Provide the (X, Y) coordinate of the cell's center where the given text is located.  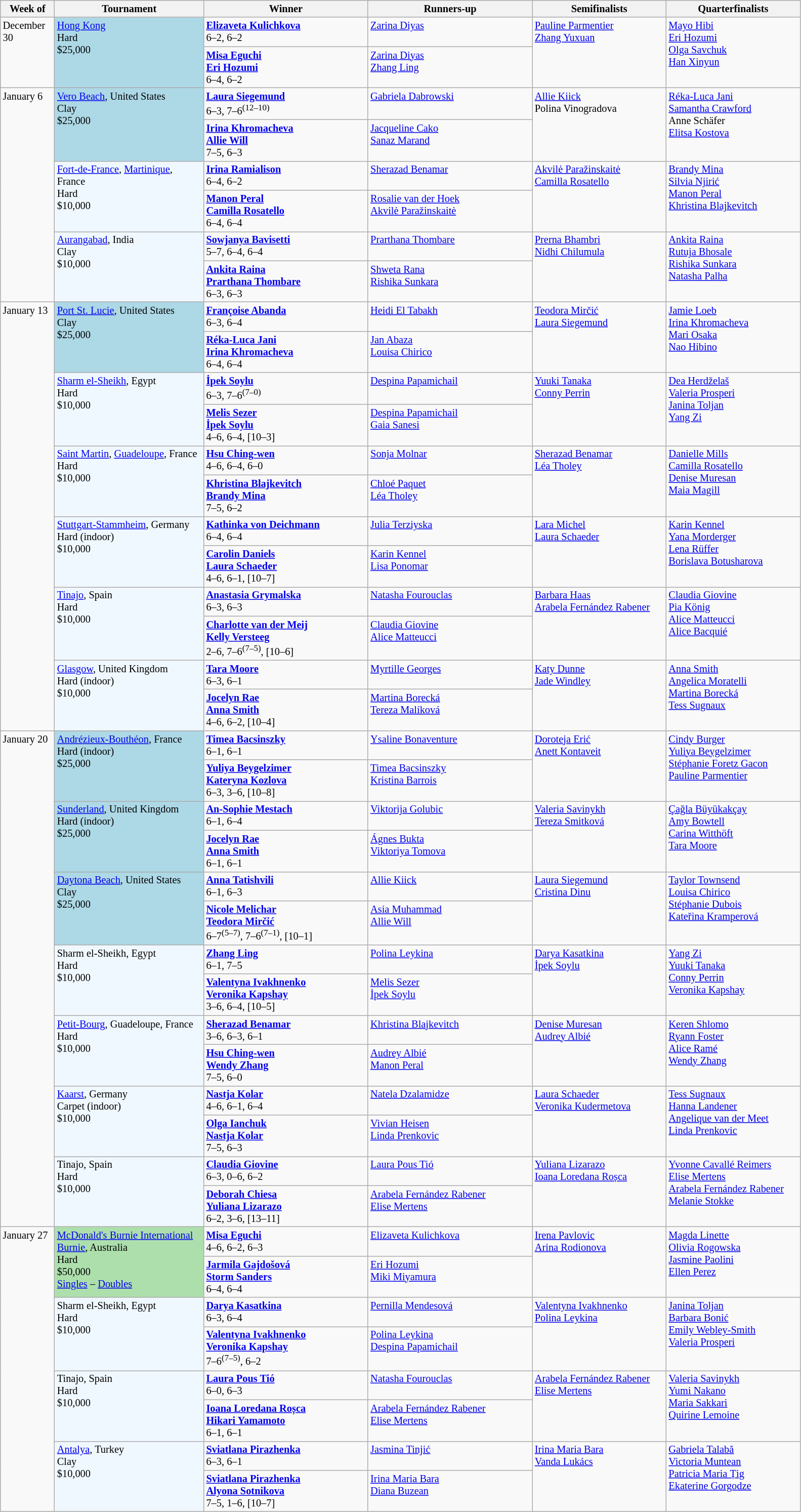
Vivian Heisen Linda Prenkovic (450, 1136)
Khristina Blajkevitch (450, 1030)
Brandy Mina Silvia Njirić Manon Peral Khristina Blajkevitch (734, 196)
Rosalie van der Hoek Akvilė Paražinskaitė (450, 211)
Sonja Molnar (450, 460)
Week of (27, 9)
Valeria Savinykh Yumi Nakano Maria Sakkari Quirine Lemoine (734, 1405)
Karin Kennel Yana Morderger Lena Rüffer Borislava Botusharova (734, 552)
Laura Siegemund Cristina Dinu (599, 908)
Irina Ramialison 6–4, 6–2 (286, 176)
Timea Bacsinszky 6–1, 6–1 (286, 745)
Julia Terziyska (450, 531)
Dea Herdželaš Valeria Prosperi Janina Toljan Yang Zi (734, 409)
Charlotte van der Meij Kelly Versteeg 2–6, 7–6(7–5), [10–6] (286, 638)
Darya Kasatkina 6–3, 6–4 (286, 1312)
Ankita Raina Prarthana Thombare 6–3, 6–3 (286, 281)
Shweta Rana Rishika Sunkara (450, 281)
Ysaline Bonaventure (450, 745)
Françoise Abanda 6–3, 6–4 (286, 317)
Nicole Melichar Teodora Mirčić 6–7(5–7), 7–6(7–1), [10–1] (286, 922)
Olga Ianchuk Nastja Kolar 7–5, 6–3 (286, 1136)
Petit-Bourg, Guadeloupe, France Hard $10,000 (130, 1051)
Laura Pous Tió (450, 1171)
Irina Maria Bara Diana Buzean (450, 1491)
Anna Tatishvili 6–1, 6–3 (286, 886)
Jocelyn Rae Anna Smith 4–6, 6–2, [10–4] (286, 710)
Tara Moore 6–3, 6–1 (286, 675)
Valeria Savinykh Tereza Smitková (599, 836)
Aurangabad, India Clay $10,000 (130, 266)
Ioana Loredana Roșca Hikari Yamamoto 6–1, 6–1 (286, 1420)
Martina Borecká Tereza Malíková (450, 710)
Quarterfinalists (734, 9)
Danielle Mills Camilla Rosatello Denise Muresan Maia Magill (734, 481)
January 13 (27, 516)
Yuuki Tanaka Conny Perrin (599, 409)
Yuliya Beygelzimer Kateryna Kozlova 6–3, 3–6, [10–8] (286, 781)
December 30 (27, 53)
Claudia Giovine Pia König Alice Matteucci Alice Bacquié (734, 624)
Prerna Bhambri Nidhi Chilumula (599, 266)
Viktorija Golubic (450, 815)
Misa Eguchi 4–6, 6–2, 6–3 (286, 1242)
Melis Sezer İpek Soylu (450, 995)
Misa Eguchi Eri Hozumi 6–4, 6–2 (286, 67)
Réka-Luca Jani Irina Khromacheva 6–4, 6–4 (286, 352)
Jacqueline Cako Sanaz Marand (450, 140)
Semifinalists (599, 9)
Anna Smith Angelica Moratelli Martina Borecká Tess Sugnaux (734, 696)
Stuttgart-Stammheim, Germany Hard (indoor) $10,000 (130, 552)
Eri Hozumi Miki Miyamura (450, 1277)
January 20 (27, 978)
Ankita Raina Rutuja Bhosale Rishika Sunkara Natasha Palha (734, 266)
Sowjanya Bavisetti 5–7, 6–4, 6–4 (286, 246)
January 27 (27, 1370)
Jasmina Tinjić (450, 1456)
Saint Martin, Guadeloupe, France Hard $10,000 (130, 481)
Allie Kiick (450, 886)
Lara Michel Laura Schaeder (599, 552)
Ágnes Bukta Viktoriya Tomova (450, 851)
Melis Sezer İpek Soylu 4–6, 6–4, [10–3] (286, 425)
Sviatlana Pirazhenka Alyona Sotnikova 7–5, 1–6, [10–7] (286, 1491)
Carolin Daniels Laura Schaeder 4–6, 6–1, [10–7] (286, 566)
Darya Kasatkina İpek Soylu (599, 980)
Myrtille Georges (450, 675)
Gabriela Dabrowski (450, 103)
Tournament (130, 9)
Allie Kiick Polina Vinogradova (599, 125)
Tess Sugnaux Hanna Landener Angelique van der Meet Linda Prenkovic (734, 1121)
Barbara Haas Arabela Fernández Rabener (599, 624)
Sunderland, United Kingdom Hard (indoor) $25,000 (130, 836)
Natela Dzalamidze (450, 1100)
Sherazad Benamar Léa Tholey (599, 481)
Fort-de-France, Martinique, France Hard $10,000 (130, 196)
Jarmila Gajdošová Storm Sanders 6–4, 6–4 (286, 1277)
Polina Leykina Despina Papamichail (450, 1348)
McDonald's Burnie International Burnie, Australia Hard $50,000 Singles – Doubles (130, 1262)
Gabriela Talabă Victoria Muntean Patricia Maria Țig Ekaterine Gorgodze (734, 1476)
Hong Kong Hard $25,000 (130, 53)
Polina Leykina (450, 959)
Hsu Ching-wen Wendy Zhang 7–5, 6–0 (286, 1065)
Chloé Paquet Léa Tholey (450, 496)
Sviatlana Pirazhenka 6–3, 6–1 (286, 1456)
Yang Zi Yuuki Tanaka Conny Perrin Veronika Kapshay (734, 980)
Runners-up (450, 9)
Zarina Diyas Zhang Ling (450, 67)
Katy Dunne Jade Windley (599, 696)
Elizaveta Kulichkova 6–2, 6–2 (286, 32)
Claudia Giovine Alice Matteucci (450, 638)
Elizaveta Kulichkova (450, 1242)
January 6 (27, 194)
Nastja Kolar 4–6, 6–1, 6–4 (286, 1100)
Winner (286, 9)
Pernilla Mendesová (450, 1312)
Prarthana Thombare (450, 246)
Irena Pavlovic Arina Rodionova (599, 1262)
Manon Peral Camilla Rosatello 6–4, 6–4 (286, 211)
Jamie Loeb Irina Khromacheva Mari Osaka Nao Hibino (734, 337)
Sherazad Benamar (450, 176)
Laura Schaeder Veronika Kudermetova (599, 1121)
Doroteja Erić Anett Kontaveit (599, 765)
Laura Pous Tió 6–0, 6–3 (286, 1385)
Glasgow, United Kingdom Hard (indoor) $10,000 (130, 696)
Antalya, Turkey Clay $10,000 (130, 1476)
Kaarst, Germany Carpet (indoor) $10,000 (130, 1121)
Akvilė Paražinskaitė Camilla Rosatello (599, 196)
Anastasia Grymalska 6–3, 6–3 (286, 601)
Timea Bacsinszky Kristina Barrois (450, 781)
Sherazad Benamar 3–6, 6–3, 6–1 (286, 1030)
Valentyna Ivakhnenko Veronika Kapshay 3–6, 6–4, [10–5] (286, 995)
Valentyna Ivakhnenko Veronika Kapshay 7–6(7–5), 6–2 (286, 1348)
Zarina Diyas (450, 32)
Pauline Parmentier Zhang Yuxuan (599, 53)
Audrey Albié Manon Peral (450, 1065)
Cindy Burger Yuliya Beygelzimer Stéphanie Foretz Gacon Pauline Parmentier (734, 765)
Yuliana Lizarazo Ioana Loredana Roșca (599, 1192)
Teodora Mirčić Laura Siegemund (599, 337)
Keren Shlomo Ryann Foster Alice Ramé Wendy Zhang (734, 1051)
Claudia Giovine 6–3, 0–6, 6–2 (286, 1171)
Zhang Ling 6–1, 7–5 (286, 959)
Andrézieux-Bouthéon, France Hard (indoor) $25,000 (130, 765)
Valentyna Ivakhnenko Polina Leykina (599, 1334)
Vero Beach, United States Clay $25,000 (130, 125)
An-Sophie Mestach 6–1, 6–4 (286, 815)
Karin Kennel Lisa Ponomar (450, 566)
Laura Siegemund 6–3, 7–6(12–10) (286, 103)
Irina Khromacheva Allie Will 7–5, 6–3 (286, 140)
Heidi El Tabakh (450, 317)
Jan Abaza Louisa Chirico (450, 352)
Khristina Blajkevitch Brandy Mina 7–5, 6–2 (286, 496)
Magda Linette Olivia Rogowska Jasmine Paolini Ellen Perez (734, 1262)
Daytona Beach, United States Clay $25,000 (130, 908)
Port St. Lucie, United States Clay $25,000 (130, 337)
Deborah Chiesa Yuliana Lizarazo 6–2, 3–6, [13–11] (286, 1206)
Despina Papamichail (450, 389)
Janina Toljan Barbara Bonić Emily Webley-Smith Valeria Prosperi (734, 1334)
Denise Muresan Audrey Albié (599, 1051)
Hsu Ching-wen 4–6, 6–4, 6–0 (286, 460)
Réka-Luca Jani Samantha Crawford Anne Schäfer Elitsa Kostova (734, 125)
Taylor Townsend Louisa Chirico Stéphanie Dubois Kateřina Kramperová (734, 908)
Çağla Büyükakçay Amy Bowtell Carina Witthöft Tara Moore (734, 836)
Irina Maria Bara Vanda Lukács (599, 1476)
Yvonne Cavallé Reimers Elise Mertens Arabela Fernández Rabener Melanie Stokke (734, 1192)
Mayo Hibi Eri Hozumi Olga Savchuk Han Xinyun (734, 53)
Kathinka von Deichmann 6–4, 6–4 (286, 531)
Jocelyn Rae Anna Smith 6–1, 6–1 (286, 851)
Asia Muhammad Allie Will (450, 922)
Despina Papamichail Gaia Sanesi (450, 425)
İpek Soylu 6–3, 7–6(7–0) (286, 389)
